Output the [X, Y] coordinate of the center of the cell containing the given text.  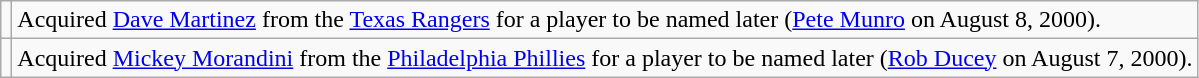
Acquired Mickey Morandini from the Philadelphia Phillies for a player to be named later (Rob Ducey on August 7, 2000). [605, 58]
Acquired Dave Martinez from the Texas Rangers for a player to be named later (Pete Munro on August 8, 2000). [605, 20]
